Return the [X, Y] coordinate for the center point of the cell that contains the specified text.  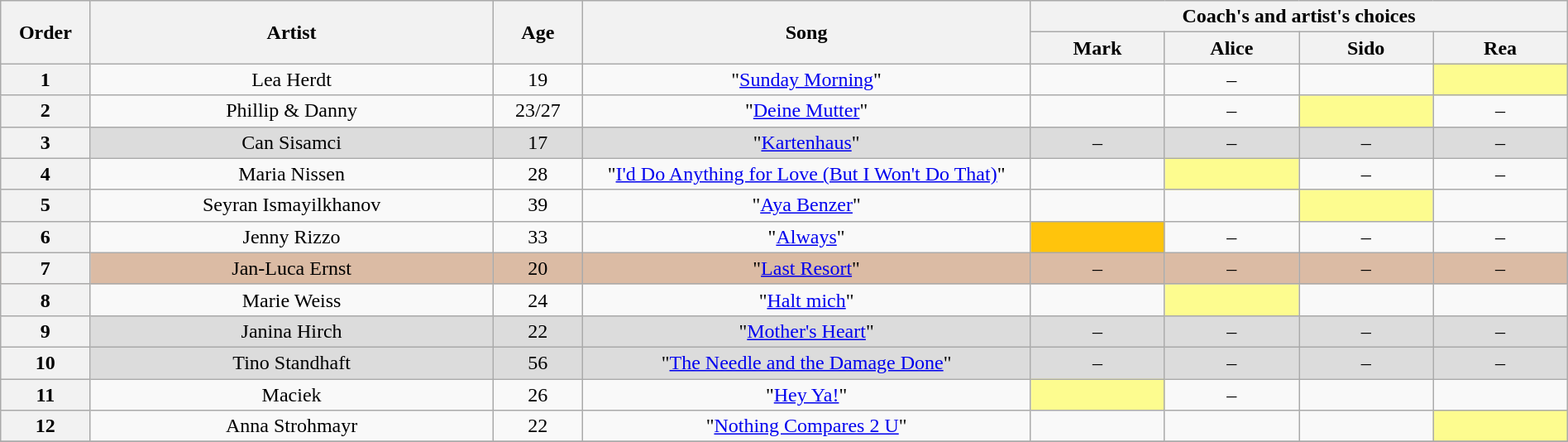
"Nothing Compares 2 U" [806, 426]
Alice [1231, 48]
Anna Strohmayr [291, 426]
2 [45, 111]
5 [45, 205]
Order [45, 32]
"Sunday Morning" [806, 79]
Tino Standhaft [291, 363]
10 [45, 363]
3 [45, 142]
4 [45, 174]
1 [45, 79]
Maciek [291, 395]
11 [45, 395]
Age [538, 32]
39 [538, 205]
"The Needle and the Damage Done" [806, 363]
"I'd Do Anything for Love (But I Won't Do That)" [806, 174]
Mark [1097, 48]
20 [538, 268]
Seyran Ismayilkhanov [291, 205]
Coach's and artist's choices [1299, 17]
Marie Weiss [291, 300]
33 [538, 237]
"Last Resort" [806, 268]
"Hey Ya!" [806, 395]
Maria Nissen [291, 174]
Artist [291, 32]
"Kartenhaus" [806, 142]
6 [45, 237]
Jan-Luca Ernst [291, 268]
17 [538, 142]
28 [538, 174]
"Halt mich" [806, 300]
"Always" [806, 237]
9 [45, 331]
Song [806, 32]
23/27 [538, 111]
24 [538, 300]
"Mother's Heart" [806, 331]
26 [538, 395]
"Aya Benzer" [806, 205]
Janina Hirch [291, 331]
Sido [1365, 48]
8 [45, 300]
Can Sisamci [291, 142]
Rea [1500, 48]
Lea Herdt [291, 79]
"Deine Mutter" [806, 111]
Phillip & Danny [291, 111]
56 [538, 363]
Jenny Rizzo [291, 237]
7 [45, 268]
19 [538, 79]
12 [45, 426]
